For the text-containing cell, return its midpoint in [x, y] coordinate format. 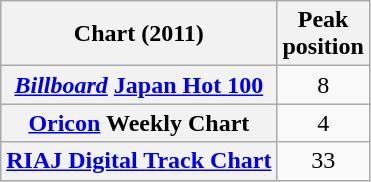
33 [323, 161]
Chart (2011) [139, 34]
RIAJ Digital Track Chart [139, 161]
4 [323, 123]
8 [323, 85]
Oricon Weekly Chart [139, 123]
Billboard Japan Hot 100 [139, 85]
Peakposition [323, 34]
